Locate the cell with the specified text and output its (x, y) center coordinate. 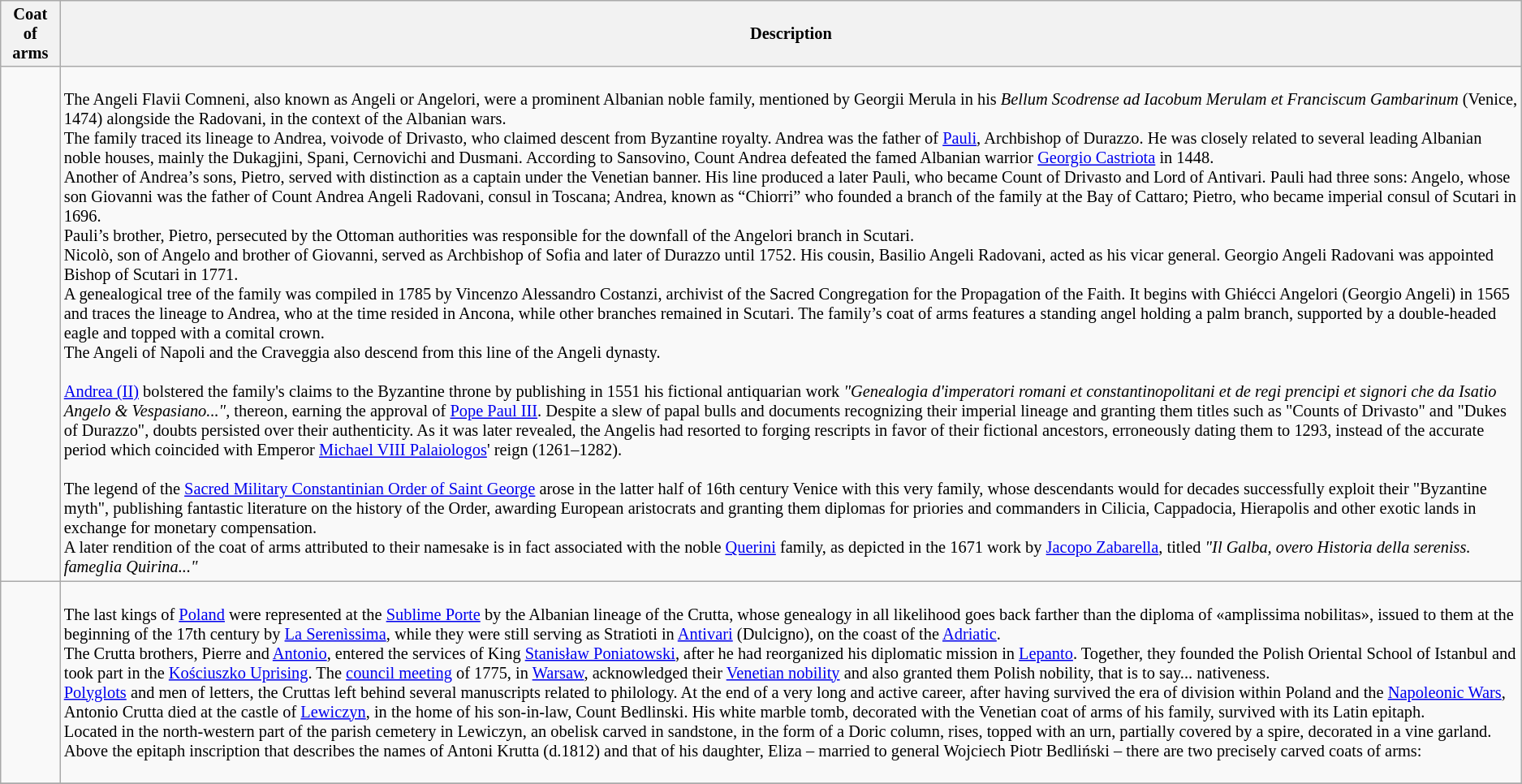
Description (791, 33)
Coat of arms (31, 33)
